Return the (x, y) coordinate for the center point of the cell that contains the specified text.  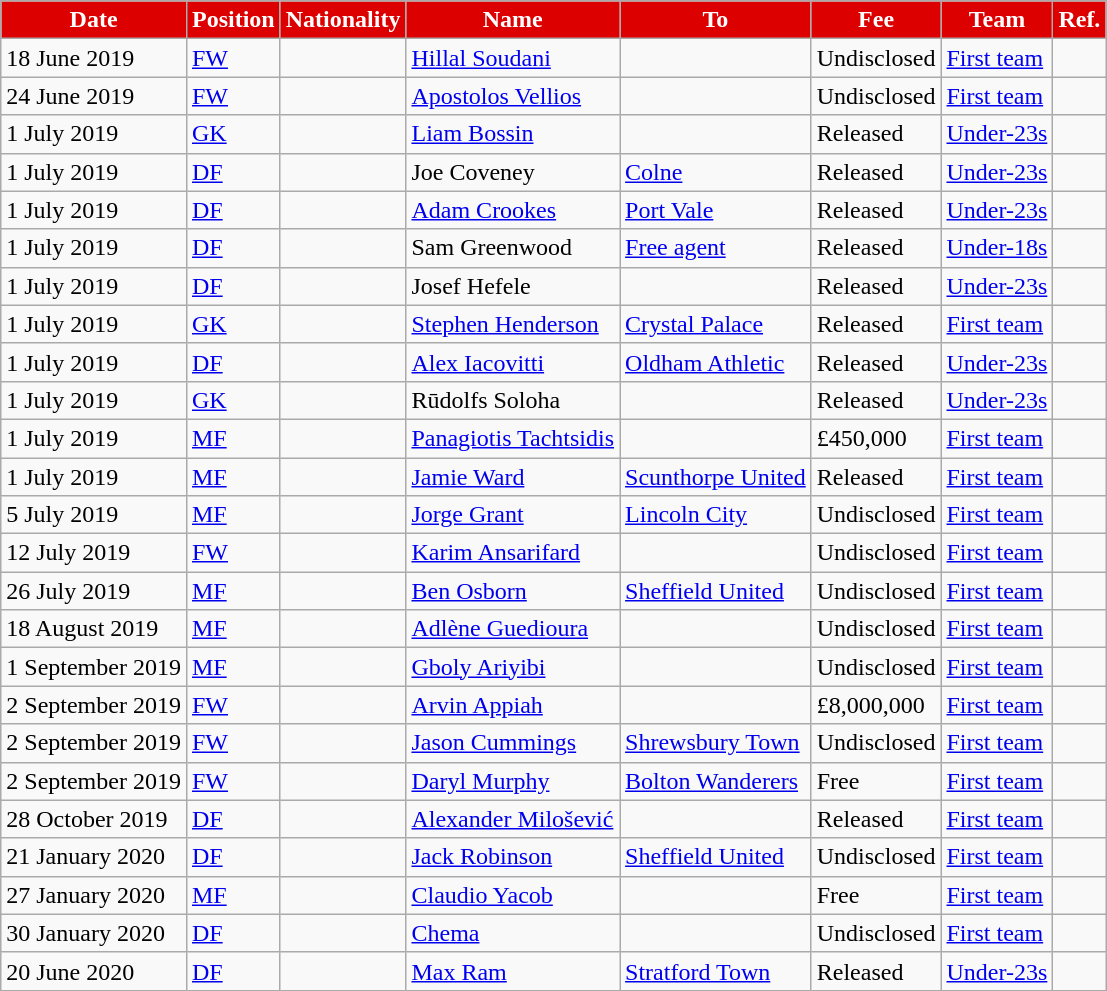
18 August 2019 (94, 629)
Jamie Ward (513, 477)
Position (233, 20)
Crystal Palace (716, 324)
Oldham Athletic (716, 362)
Shrewsbury Town (716, 743)
Max Ram (513, 971)
Date (94, 20)
Adam Crookes (513, 210)
18 June 2019 (94, 58)
Colne (716, 172)
12 July 2019 (94, 553)
£8,000,000 (876, 705)
Under-18s (997, 248)
Stratford Town (716, 971)
Daryl Murphy (513, 781)
Ben Osborn (513, 591)
£450,000 (876, 438)
Free agent (716, 248)
Nationality (343, 20)
30 January 2020 (94, 933)
27 January 2020 (94, 895)
Panagiotis Tachtsidis (513, 438)
To (716, 20)
28 October 2019 (94, 819)
Jack Robinson (513, 857)
Jorge Grant (513, 515)
Team (997, 20)
Joe Coveney (513, 172)
26 July 2019 (94, 591)
Alex Iacovitti (513, 362)
Liam Bossin (513, 134)
Stephen Henderson (513, 324)
Bolton Wanderers (716, 781)
20 June 2020 (94, 971)
Karim Ansarifard (513, 553)
Alexander Milošević (513, 819)
Hillal Soudani (513, 58)
Gboly Ariyibi (513, 667)
Port Vale (716, 210)
Rūdolfs Soloha (513, 400)
Chema (513, 933)
Jason Cummings (513, 743)
Lincoln City (716, 515)
24 June 2019 (94, 96)
Adlène Guedioura (513, 629)
1 September 2019 (94, 667)
Fee (876, 20)
Name (513, 20)
Ref. (1080, 20)
Sam Greenwood (513, 248)
Josef Hefele (513, 286)
21 January 2020 (94, 857)
5 July 2019 (94, 515)
Arvin Appiah (513, 705)
Scunthorpe United (716, 477)
Apostolos Vellios (513, 96)
Claudio Yacob (513, 895)
